Find where the given text appears and provide that cell's center as (X, Y) coordinate. 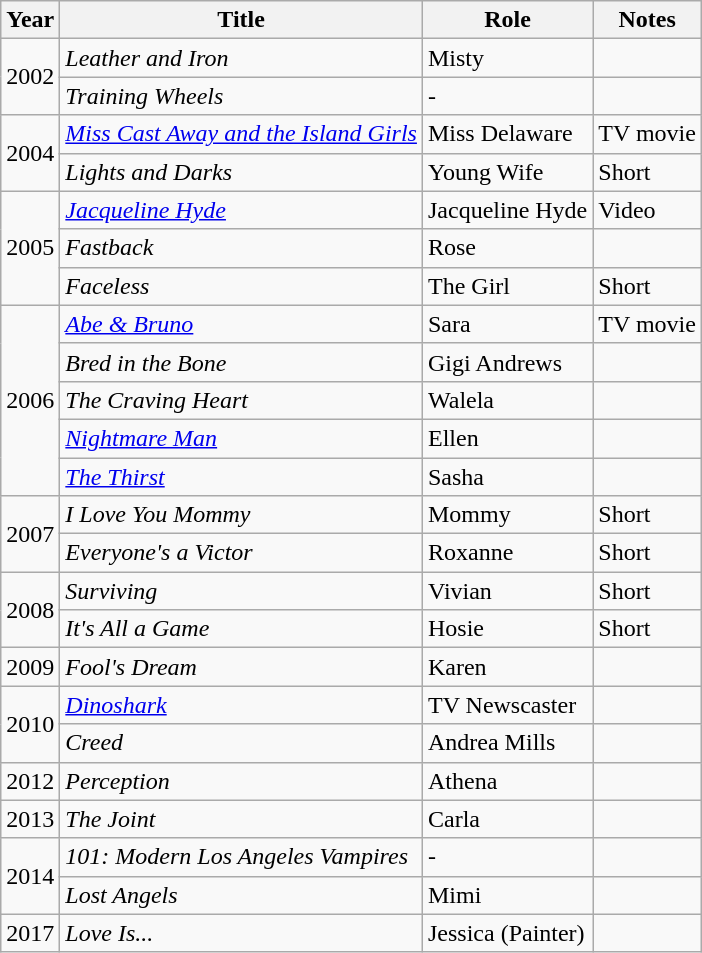
Karen (507, 667)
Ellen (507, 438)
Faceless (242, 286)
2006 (30, 400)
Young Wife (507, 172)
Andrea Mills (507, 743)
Lost Angels (242, 895)
2017 (30, 933)
Sasha (507, 477)
Leather and Iron (242, 58)
Miss Delaware (507, 134)
Roxanne (507, 553)
2010 (30, 724)
Miss Cast Away and the Island Girls (242, 134)
Gigi Andrews (507, 362)
2008 (30, 610)
Fool's Dream (242, 667)
Rose (507, 248)
2009 (30, 667)
The Thirst (242, 477)
Role (507, 20)
Abe & Bruno (242, 324)
Bred in the Bone (242, 362)
Notes (648, 20)
Perception (242, 781)
Training Wheels (242, 96)
2014 (30, 876)
2005 (30, 248)
Year (30, 20)
Mimi (507, 895)
2004 (30, 153)
Lights and Darks (242, 172)
I Love You Mommy (242, 515)
Surviving (242, 591)
Walela (507, 400)
Misty (507, 58)
Everyone's a Victor (242, 553)
Love Is... (242, 933)
2013 (30, 819)
Title (242, 20)
TV Newscaster (507, 705)
Sara (507, 324)
Fastback (242, 248)
Jessica (Painter) (507, 933)
2007 (30, 534)
Vivian (507, 591)
Hosie (507, 629)
Dinoshark (242, 705)
It's All a Game (242, 629)
The Joint (242, 819)
Creed (242, 743)
2012 (30, 781)
Nightmare Man (242, 438)
2002 (30, 77)
Video (648, 210)
101: Modern Los Angeles Vampires (242, 857)
Mommy (507, 515)
The Craving Heart (242, 400)
The Girl (507, 286)
Athena (507, 781)
Carla (507, 819)
